Capture the cell that displays the provided text and extract its [X, Y] central coordinate. 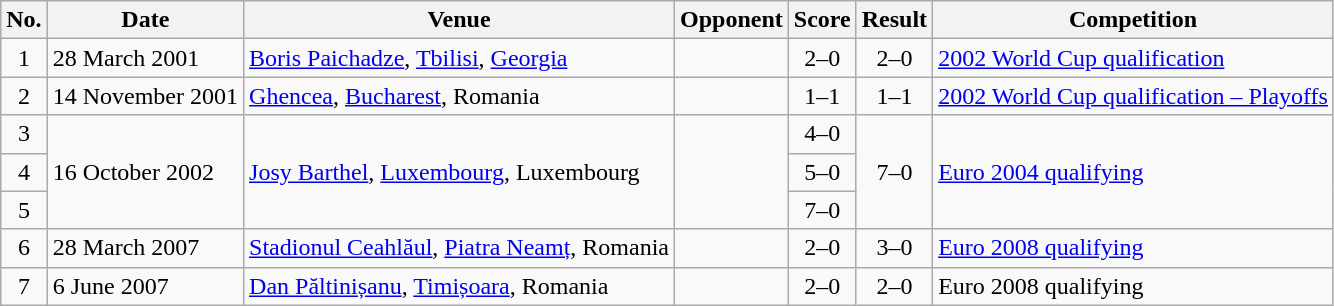
2002 World Cup qualification [1134, 58]
2 [24, 96]
Ghencea, Bucharest, Romania [460, 96]
3–0 [894, 248]
Venue [460, 20]
6 June 2007 [145, 286]
Date [145, 20]
Opponent [731, 20]
Josy Barthel, Luxembourg, Luxembourg [460, 172]
28 March 2007 [145, 248]
Boris Paichadze, Tbilisi, Georgia [460, 58]
5 [24, 210]
No. [24, 20]
4–0 [822, 134]
7 [24, 286]
28 March 2001 [145, 58]
1 [24, 58]
6 [24, 248]
Competition [1134, 20]
Result [894, 20]
Score [822, 20]
5–0 [822, 172]
16 October 2002 [145, 172]
Euro 2004 qualifying [1134, 172]
4 [24, 172]
14 November 2001 [145, 96]
Stadionul Ceahlăul, Piatra Neamț, Romania [460, 248]
Dan Păltinișanu, Timișoara, Romania [460, 286]
3 [24, 134]
2002 World Cup qualification – Playoffs [1134, 96]
